Extract the [X, Y] coordinate from the center of the cell holding the provided text.  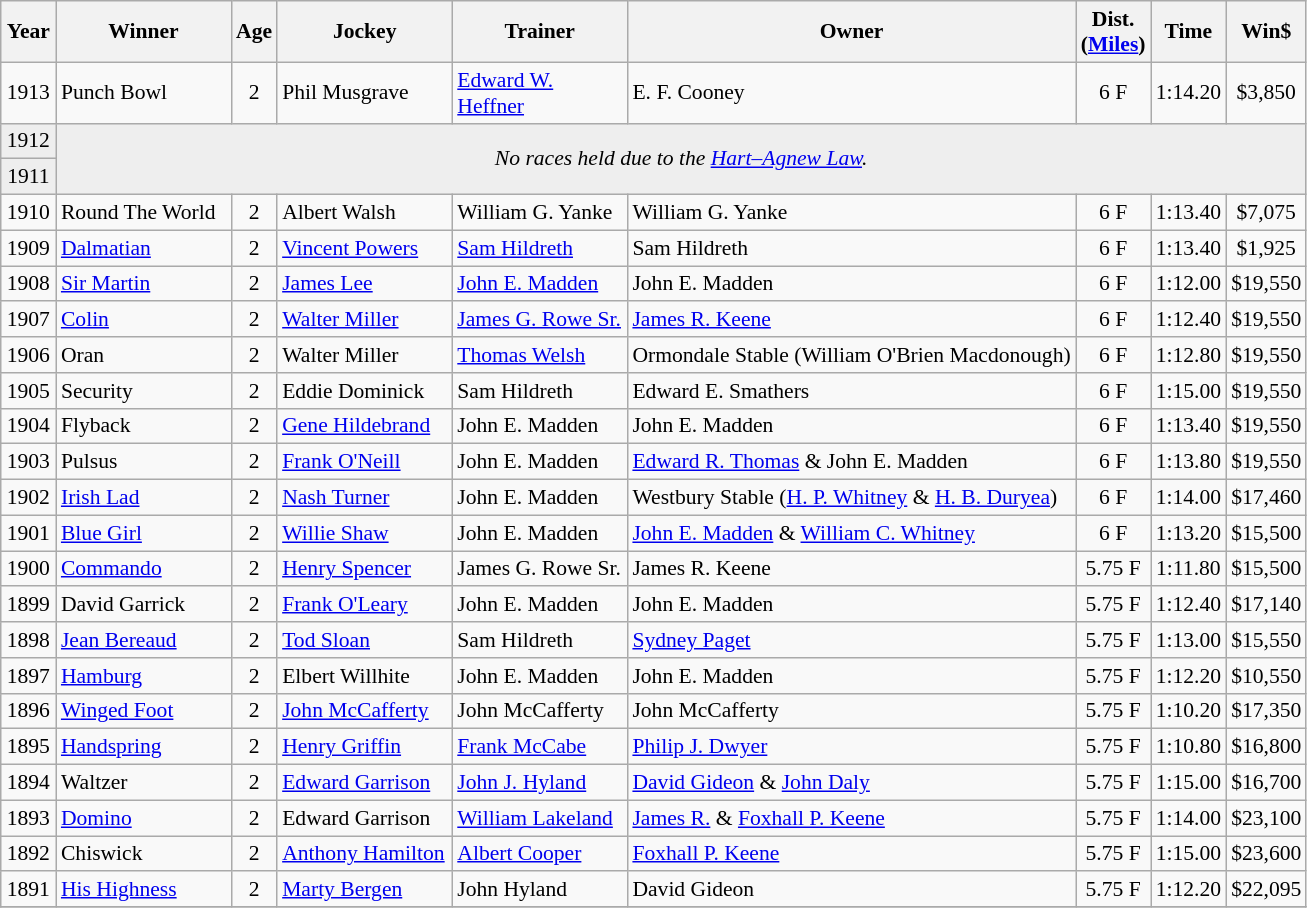
David Garrick [144, 605]
$3,850 [1266, 92]
Flyback [144, 426]
1:13.00 [1188, 640]
$15,550 [1266, 640]
1898 [28, 640]
Punch Bowl [144, 92]
Henry Spencer [364, 569]
1912 [28, 141]
$23,600 [1266, 854]
Gene Hildebrand [364, 426]
Chiswick [144, 854]
1:12.00 [1188, 284]
His Highness [144, 890]
1901 [28, 533]
1911 [28, 177]
Edward R. Thomas & John E. Madden [851, 462]
Dist. (Miles) [1114, 32]
Jockey [364, 32]
1910 [28, 213]
Sydney Paget [851, 640]
Hamburg [144, 676]
Round The World [144, 213]
1897 [28, 676]
John E. Madden & William C. Whitney [851, 533]
Phil Musgrave [364, 92]
Thomas Welsh [540, 355]
Frank O'Neill [364, 462]
Security [144, 391]
Eddie Dominick [364, 391]
John Hyland [540, 890]
Commando [144, 569]
$10,550 [1266, 676]
Domino [144, 818]
Irish Lad [144, 498]
1:10.20 [1188, 711]
William Lakeland [540, 818]
Tod Sloan [364, 640]
Blue Girl [144, 533]
Handspring [144, 747]
Winged Foot [144, 711]
James Lee [364, 284]
1894 [28, 783]
Foxhall P. Keene [851, 854]
1908 [28, 284]
$17,350 [1266, 711]
1:10.80 [1188, 747]
Ormondale Stable (William O'Brien Macdonough) [851, 355]
1913 [28, 92]
Trainer [540, 32]
1907 [28, 320]
1906 [28, 355]
Pulsus [144, 462]
Nash Turner [364, 498]
David Gideon & John Daly [851, 783]
$1,925 [1266, 248]
1909 [28, 248]
Owner [851, 32]
Year [28, 32]
1899 [28, 605]
Waltzer [144, 783]
Albert Walsh [364, 213]
1892 [28, 854]
James R. & Foxhall P. Keene [851, 818]
$22,095 [1266, 890]
Edward E. Smathers [851, 391]
1893 [28, 818]
1903 [28, 462]
Frank O'Leary [364, 605]
1895 [28, 747]
No races held due to the Hart–Agnew Law. [682, 158]
David Gideon [851, 890]
Jean Bereaud [144, 640]
$17,140 [1266, 605]
1900 [28, 569]
Dalmatian [144, 248]
1:13.80 [1188, 462]
Sir Martin [144, 284]
1:11.80 [1188, 569]
Philip J. Dwyer [851, 747]
$16,800 [1266, 747]
$16,700 [1266, 783]
Oran [144, 355]
1:12.80 [1188, 355]
John J. Hyland [540, 783]
Elbert Willhite [364, 676]
1:14.20 [1188, 92]
1891 [28, 890]
Time [1188, 32]
1902 [28, 498]
Age [254, 32]
Willie Shaw [364, 533]
Winner [144, 32]
$17,460 [1266, 498]
Frank McCabe [540, 747]
1904 [28, 426]
$23,100 [1266, 818]
Win$ [1266, 32]
Marty Bergen [364, 890]
Henry Griffin [364, 747]
Westbury Stable (H. P. Whitney & H. B. Duryea) [851, 498]
1896 [28, 711]
Albert Cooper [540, 854]
Anthony Hamilton [364, 854]
Vincent Powers [364, 248]
E. F. Cooney [851, 92]
1905 [28, 391]
Edward W. Heffner [540, 92]
1:13.20 [1188, 533]
$7,075 [1266, 213]
Colin [144, 320]
